Locate the cell with the specified text and output its [X, Y] center coordinate. 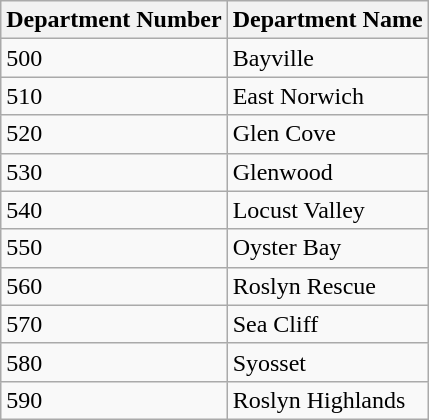
Sea Cliff [328, 324]
Glenwood [328, 172]
590 [114, 400]
Syosset [328, 362]
Roslyn Rescue [328, 286]
Glen Cove [328, 134]
Roslyn Highlands [328, 400]
Department Number [114, 20]
560 [114, 286]
Oyster Bay [328, 248]
Locust Valley [328, 210]
520 [114, 134]
530 [114, 172]
500 [114, 58]
580 [114, 362]
540 [114, 210]
570 [114, 324]
550 [114, 248]
Department Name [328, 20]
Bayville [328, 58]
East Norwich [328, 96]
510 [114, 96]
